Detect which cell encompasses the target text, then output its (X, Y) center coordinate. 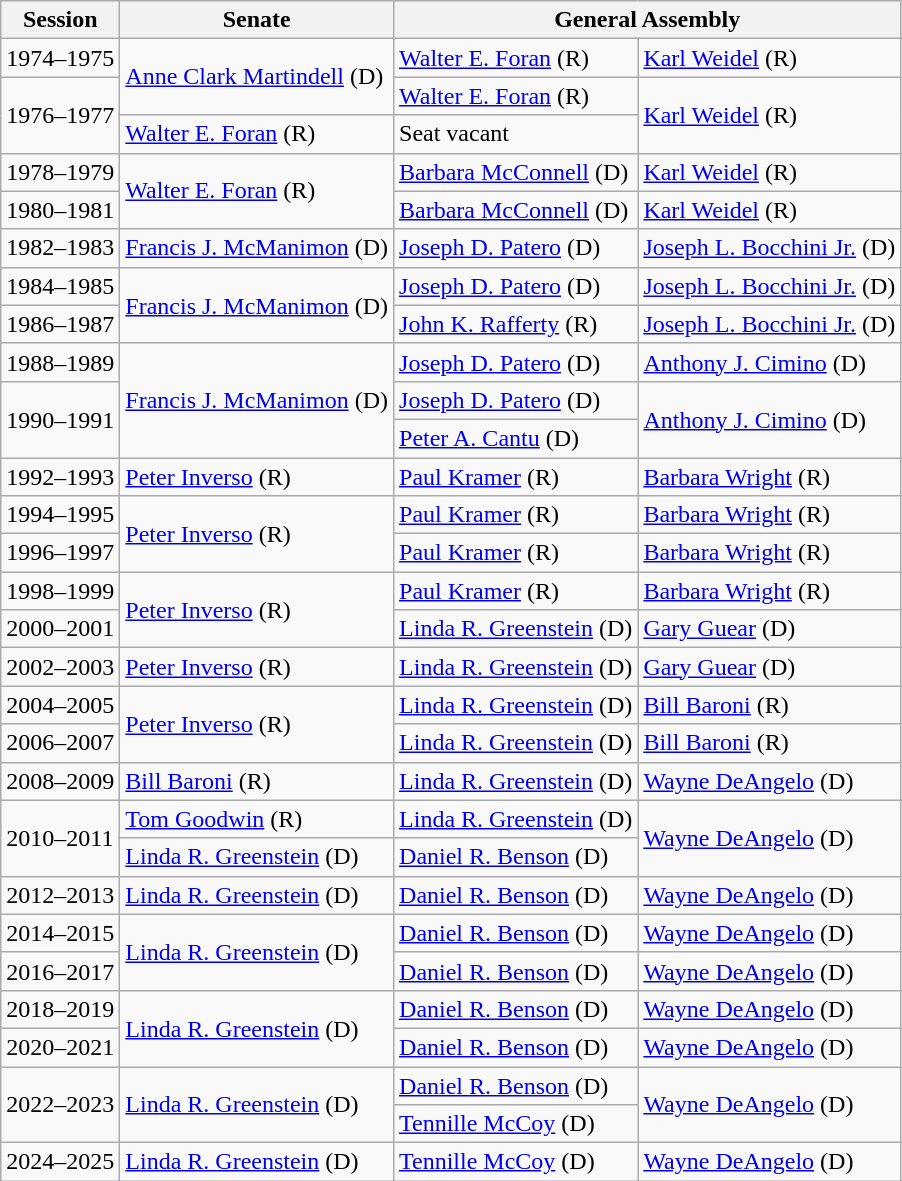
Tom Goodwin (R) (257, 819)
2008–2009 (60, 781)
John K. Rafferty (R) (516, 324)
1996–1997 (60, 553)
1998–1999 (60, 591)
2024–2025 (60, 1162)
2014–2015 (60, 933)
2002–2003 (60, 667)
2004–2005 (60, 705)
2010–2011 (60, 838)
1984–1985 (60, 286)
1976–1977 (60, 115)
Anne Clark Martindell (D) (257, 77)
2020–2021 (60, 1047)
1978–1979 (60, 172)
Senate (257, 20)
1986–1987 (60, 324)
1980–1981 (60, 210)
1982–1983 (60, 248)
Peter A. Cantu (D) (516, 438)
1974–1975 (60, 58)
Session (60, 20)
Seat vacant (516, 134)
2018–2019 (60, 1009)
1988–1989 (60, 362)
1994–1995 (60, 515)
1990–1991 (60, 419)
2012–2013 (60, 895)
2022–2023 (60, 1104)
2000–2001 (60, 629)
2016–2017 (60, 971)
2006–2007 (60, 743)
1992–1993 (60, 477)
General Assembly (648, 20)
